Output the (X, Y) coordinate of the center of the cell containing the given text.  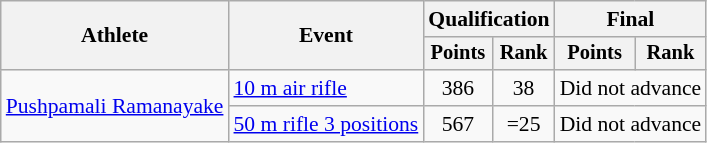
567 (458, 124)
386 (458, 88)
Pushpamali Ramanayake (115, 106)
50 m rifle 3 positions (326, 124)
Athlete (115, 36)
38 (524, 88)
10 m air rifle (326, 88)
Final (631, 19)
Event (326, 36)
=25 (524, 124)
Qualification (488, 19)
